Locate the cell with the specified text and output its (x, y) center coordinate. 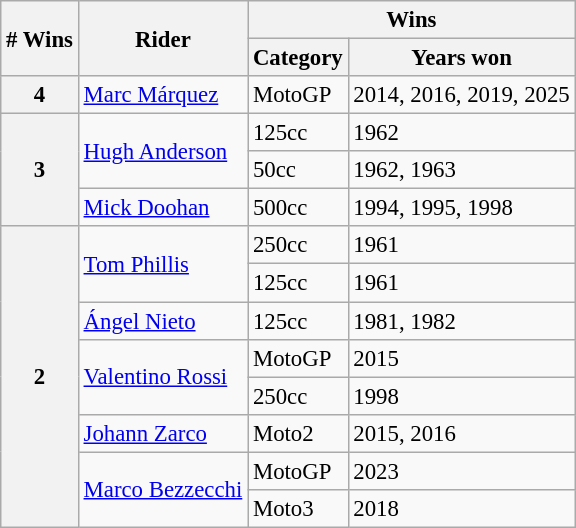
Hugh Anderson (162, 152)
Tom Phillis (162, 264)
Marc Márquez (162, 95)
Moto2 (298, 433)
1962 (462, 133)
2023 (462, 471)
1998 (462, 396)
2018 (462, 509)
Mick Doohan (162, 208)
1962, 1963 (462, 170)
4 (40, 95)
Ángel Nieto (162, 321)
1981, 1982 (462, 321)
3 (40, 170)
Valentino Rossi (162, 376)
Moto3 (298, 509)
2015, 2016 (462, 433)
500cc (298, 208)
1994, 1995, 1998 (462, 208)
2014, 2016, 2019, 2025 (462, 95)
Wins (412, 20)
Years won (462, 58)
Marco Bezzecchi (162, 490)
50cc (298, 170)
Johann Zarco (162, 433)
Rider (162, 38)
2015 (462, 358)
# Wins (40, 38)
2 (40, 376)
Category (298, 58)
